Output the (x, y) coordinate of the center of the cell containing the given text.  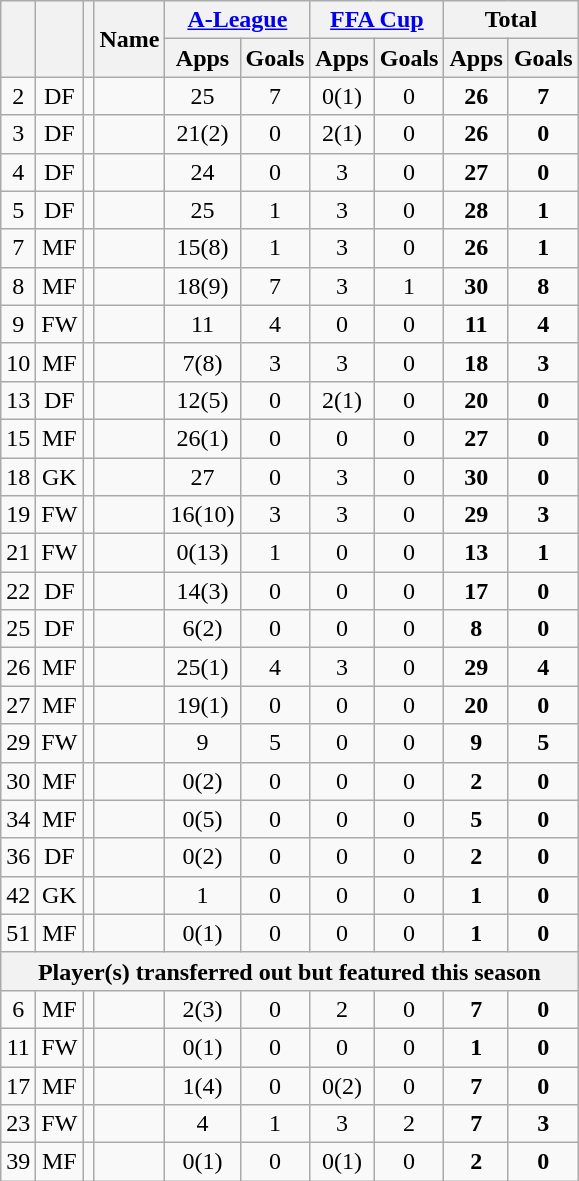
1(4) (202, 1085)
28 (476, 210)
22 (18, 591)
42 (18, 895)
39 (18, 1162)
25(1) (202, 667)
10 (18, 362)
2(3) (202, 1009)
Name (130, 39)
0(13) (202, 553)
34 (18, 819)
7(8) (202, 362)
18(9) (202, 286)
16(10) (202, 515)
FFA Cup (377, 20)
23 (18, 1124)
Total (511, 20)
24 (202, 172)
15(8) (202, 248)
21(2) (202, 134)
26(1) (202, 438)
6(2) (202, 629)
15 (18, 438)
19(1) (202, 705)
19 (18, 515)
14(3) (202, 591)
A-League (238, 20)
Player(s) transferred out but featured this season (290, 971)
51 (18, 933)
0(5) (202, 819)
21 (18, 553)
36 (18, 857)
12(5) (202, 400)
6 (18, 1009)
